Pinpoint the cell where the given text exists, returning its [x, y] midpoint coordinate. 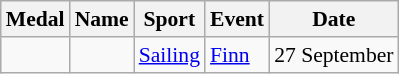
Sailing [170, 55]
Finn [237, 55]
27 September [334, 55]
Event [237, 19]
Medal [36, 19]
Name [102, 19]
Sport [170, 19]
Date [334, 19]
